Determine the (x, y) coordinate at the center of the cell enclosing the given text.  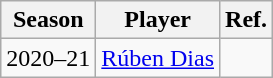
Ref. (246, 20)
Rúben Dias (158, 58)
Season (48, 20)
Player (158, 20)
2020–21 (48, 58)
